Provide the [X, Y] coordinate of the cell's center where the given text is located.  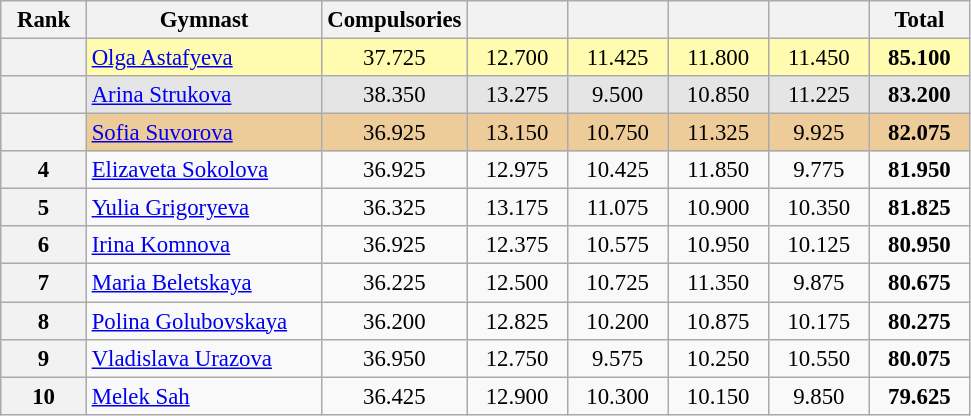
10.125 [818, 245]
12.700 [518, 58]
79.625 [920, 396]
11.850 [718, 170]
Maria Beletskaya [204, 283]
10.875 [718, 321]
9.775 [818, 170]
10.550 [818, 358]
36.950 [394, 358]
10.250 [718, 358]
9.875 [818, 283]
5 [44, 208]
8 [44, 321]
Olga Astafyeva [204, 58]
80.275 [920, 321]
Rank [44, 20]
11.075 [618, 208]
83.200 [920, 95]
12.375 [518, 245]
9.925 [818, 133]
80.950 [920, 245]
Elizaveta Sokolova [204, 170]
11.325 [718, 133]
9 [44, 358]
37.725 [394, 58]
Arina Strukova [204, 95]
10.725 [618, 283]
80.075 [920, 358]
10.750 [618, 133]
10.425 [618, 170]
11.450 [818, 58]
6 [44, 245]
9.850 [818, 396]
11.800 [718, 58]
85.100 [920, 58]
10.350 [818, 208]
10.300 [618, 396]
38.350 [394, 95]
10.900 [718, 208]
Total [920, 20]
36.325 [394, 208]
11.350 [718, 283]
10.575 [618, 245]
11.425 [618, 58]
Sofia Suvorova [204, 133]
12.900 [518, 396]
36.425 [394, 396]
10 [44, 396]
10.200 [618, 321]
10.175 [818, 321]
Irina Komnova [204, 245]
82.075 [920, 133]
81.825 [920, 208]
36.225 [394, 283]
11.225 [818, 95]
10.850 [718, 95]
4 [44, 170]
9.575 [618, 358]
12.975 [518, 170]
12.500 [518, 283]
10.150 [718, 396]
13.275 [518, 95]
13.175 [518, 208]
13.150 [518, 133]
36.200 [394, 321]
10.950 [718, 245]
Yulia Grigoryeva [204, 208]
Polina Golubovskaya [204, 321]
81.950 [920, 170]
12.825 [518, 321]
Vladislava Urazova [204, 358]
Melek Sah [204, 396]
9.500 [618, 95]
Gymnast [204, 20]
12.750 [518, 358]
Compulsories [394, 20]
7 [44, 283]
80.675 [920, 283]
